Locate the cell with the specified text and output its (x, y) center coordinate. 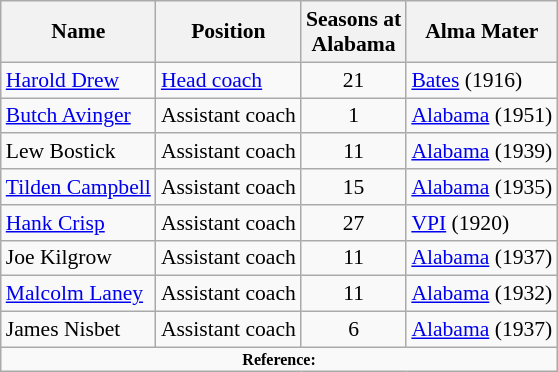
Alabama (1939) (482, 152)
Lew Bostick (78, 152)
Seasons atAlabama (354, 32)
Butch Avinger (78, 116)
Bates (1916) (482, 80)
Joe Kilgrow (78, 258)
Hank Crisp (78, 223)
27 (354, 223)
Alabama (1935) (482, 187)
1 (354, 116)
VPI (1920) (482, 223)
6 (354, 330)
Alabama (1951) (482, 116)
Position (228, 32)
Tilden Campbell (78, 187)
Alabama (1932) (482, 294)
Malcolm Laney (78, 294)
Head coach (228, 80)
Reference: (280, 359)
21 (354, 80)
15 (354, 187)
Alma Mater (482, 32)
James Nisbet (78, 330)
Harold Drew (78, 80)
Name (78, 32)
